Capture the cell that displays the provided text and extract its [X, Y] central coordinate. 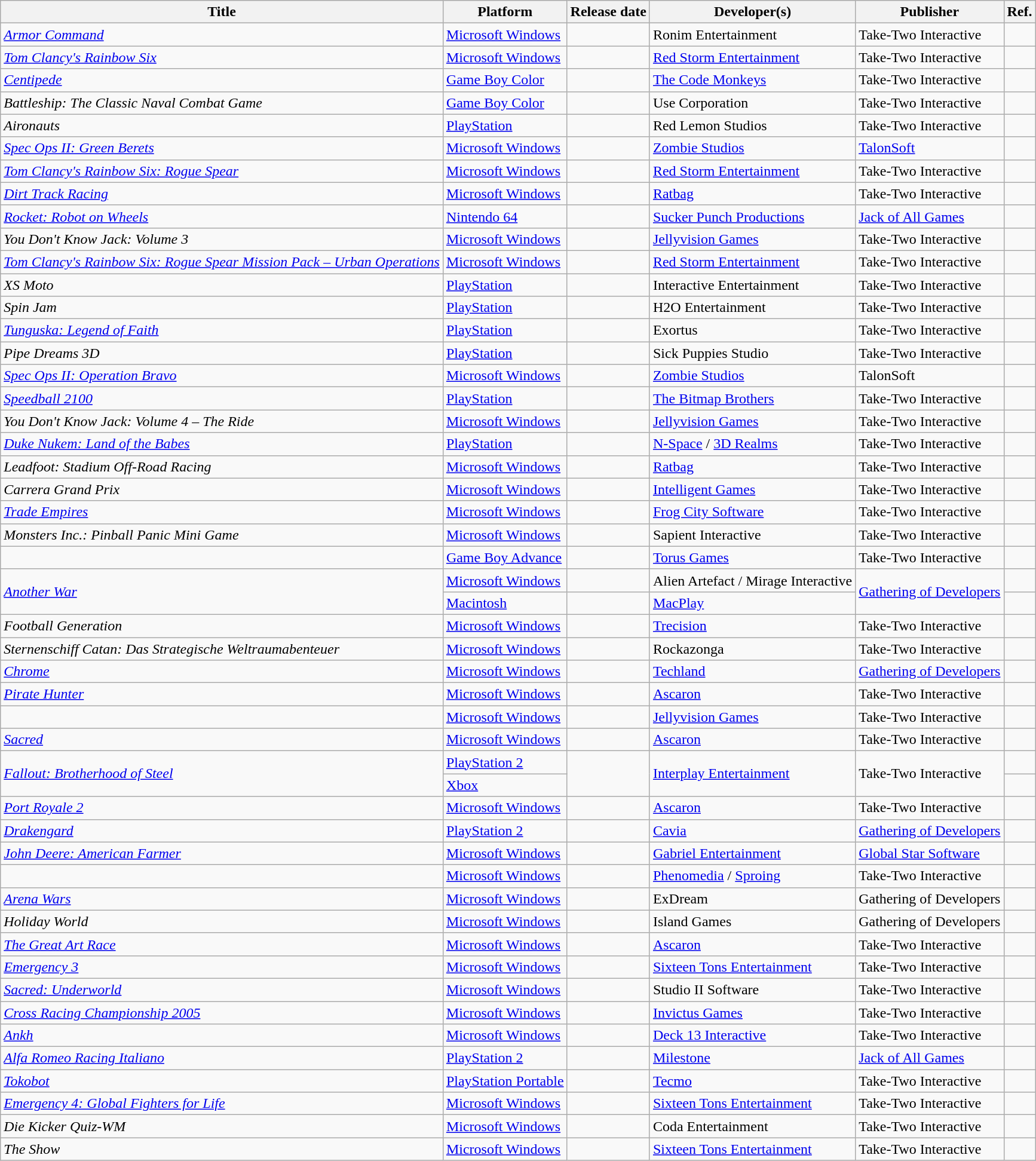
Tunguska: Legend of Faith [222, 330]
The Code Monkeys [752, 80]
Sucker Punch Productions [752, 216]
Drakengard [222, 831]
Frog City Software [752, 512]
Platform [505, 12]
Sapient Interactive [752, 535]
Cross Racing Championship 2005 [222, 1013]
Sacred [222, 740]
Deck 13 Interactive [752, 1036]
Release date [608, 12]
Trade Empires [222, 512]
Tom Clancy's Rainbow Six: Rogue Spear [222, 171]
Aironauts [222, 125]
Techland [752, 672]
N-Space / 3D Realms [752, 444]
Ref. [1019, 12]
Developer(s) [752, 12]
Ankh [222, 1036]
Centipede [222, 80]
Emergency 4: Global Fighters for Life [222, 1104]
Red Lemon Studios [752, 125]
Tokobot [222, 1081]
Duke Nukem: Land of the Babes [222, 444]
Chrome [222, 672]
ExDream [752, 899]
Sacred: Underworld [222, 990]
You Don't Know Jack: Volume 4 – The Ride [222, 421]
Football Generation [222, 626]
Monsters Inc.: Pinball Panic Mini Game [222, 535]
Macintosh [505, 603]
Rocket: Robot on Wheels [222, 216]
Dirt Track Racing [222, 194]
Nintendo 64 [505, 216]
Holiday World [222, 921]
Trecision [752, 626]
Armor Command [222, 35]
Publisher [930, 12]
Use Corporation [752, 103]
Pirate Hunter [222, 694]
Phenomedia / Sproing [752, 876]
The Show [222, 1149]
Spin Jam [222, 308]
Alfa Romeo Racing Italiano [222, 1058]
You Don't Know Jack: Volume 3 [222, 239]
Cavia [752, 831]
Island Games [752, 921]
Coda Entertainment [752, 1126]
Port Royale 2 [222, 808]
Another War [222, 592]
Tom Clancy's Rainbow Six [222, 57]
Torus Games [752, 557]
XS Moto [222, 285]
Sick Puppies Studio [752, 353]
Carrera Grand Prix [222, 489]
MacPlay [752, 603]
Emergency 3 [222, 967]
Alien Artefact / Mirage Interactive [752, 580]
Spec Ops II: Green Berets [222, 148]
Tecmo [752, 1081]
The Great Art Race [222, 944]
Title [222, 12]
Tom Clancy's Rainbow Six: Rogue Spear Mission Pack – Urban Operations [222, 262]
H2O Entertainment [752, 308]
Global Star Software [930, 853]
Battleship: The Classic Naval Combat Game [222, 103]
Sternenschiff Catan: Das Strategische Weltraumabenteuer [222, 648]
Interplay Entertainment [752, 774]
Spec Ops II: Operation Bravo [222, 376]
Gabriel Entertainment [752, 853]
Game Boy Advance [505, 557]
The Bitmap Brothers [752, 399]
Die Kicker Quiz-WM [222, 1126]
Exortus [752, 330]
Xbox [505, 785]
Leadfoot: Stadium Off-Road Racing [222, 467]
Fallout: Brotherhood of Steel [222, 774]
Pipe Dreams 3D [222, 353]
John Deere: American Farmer [222, 853]
Rockazonga [752, 648]
PlayStation Portable [505, 1081]
Milestone [752, 1058]
Invictus Games [752, 1013]
Intelligent Games [752, 489]
Ronim Entertainment [752, 35]
Arena Wars [222, 899]
Interactive Entertainment [752, 285]
Studio II Software [752, 990]
Speedball 2100 [222, 399]
